Scan for the cell matching the given text and deliver its [X, Y] coordinate at center. 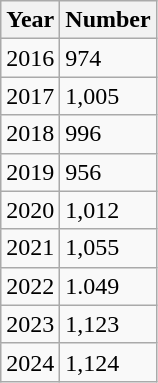
2021 [30, 248]
1,005 [108, 96]
1,055 [108, 248]
996 [108, 134]
2020 [30, 210]
2018 [30, 134]
2023 [30, 324]
2017 [30, 96]
1.049 [108, 286]
2024 [30, 362]
974 [108, 58]
956 [108, 172]
Year [30, 20]
1,124 [108, 362]
Number [108, 20]
2019 [30, 172]
1,123 [108, 324]
2016 [30, 58]
2022 [30, 286]
1,012 [108, 210]
